Locate the cell with the specified text and output its [X, Y] center coordinate. 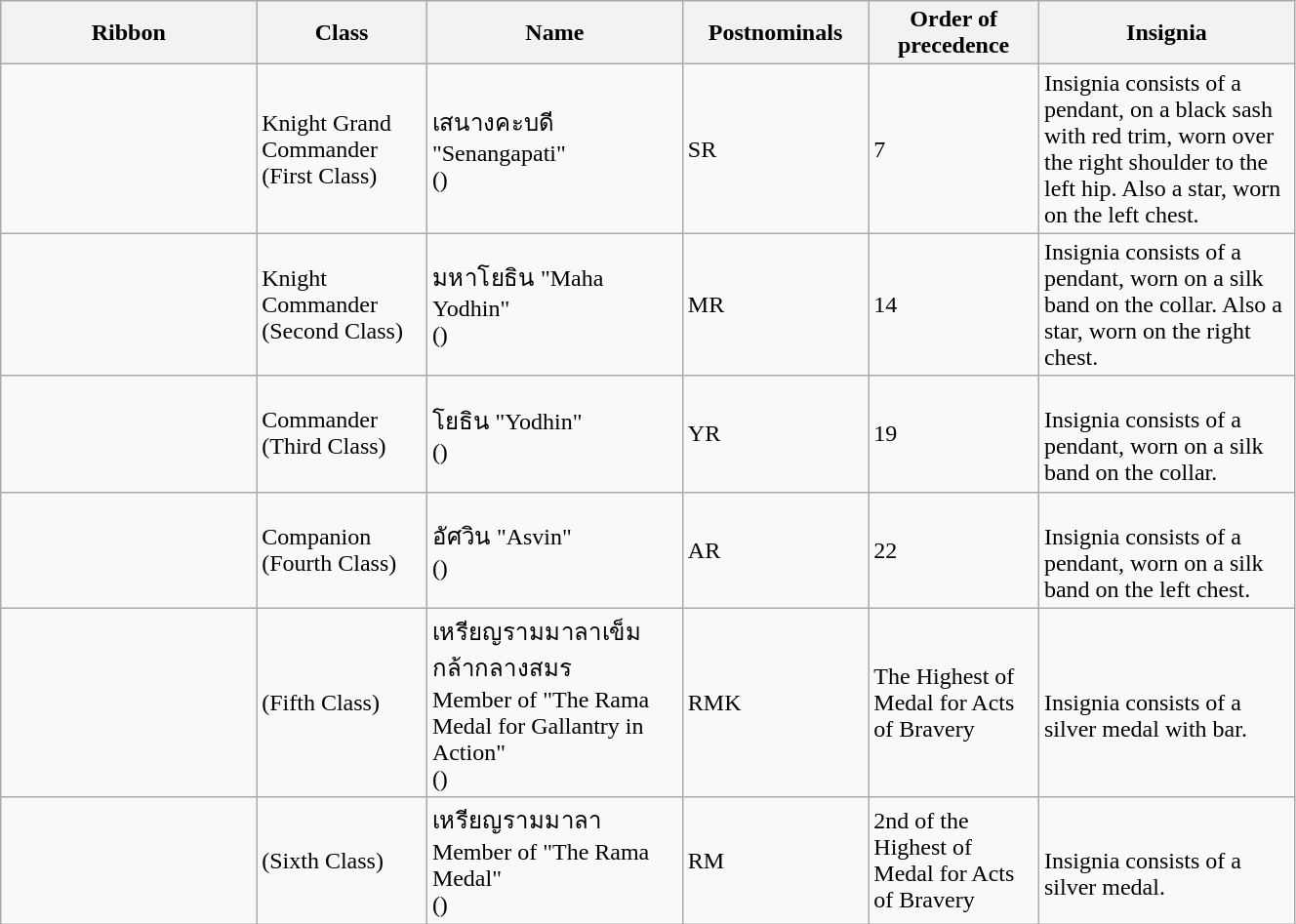
Class [342, 33]
Insignia consists of a silver medal. [1166, 861]
(Fifth Class) [342, 703]
Name [554, 33]
RMK [775, 703]
YR [775, 433]
Companion (Fourth Class) [342, 550]
MR [775, 304]
เหรียญรามมาลาเข็มกล้ากลางสมรMember of "The Rama Medal for Gallantry in Action"() [554, 703]
Order of precedence [954, 33]
22 [954, 550]
เหรียญรามมาลาMember of "The Rama Medal"() [554, 861]
7 [954, 148]
Commander (Third Class) [342, 433]
เสนางคะบดี "Senangapati"() [554, 148]
(Sixth Class) [342, 861]
2nd of the Highest of Medal for Acts of Bravery [954, 861]
Insignia consists of a pendant, on a black sash with red trim, worn over the right shoulder to the left hip. Also a star, worn on the left chest. [1166, 148]
Insignia [1166, 33]
Knight Grand Commander (First Class) [342, 148]
Insignia consists of a pendant, worn on a silk band on the collar. Also a star, worn on the right chest. [1166, 304]
มหาโยธิน "Maha Yodhin"() [554, 304]
The Highest of Medal for Acts of Bravery [954, 703]
Knight Commander (Second Class) [342, 304]
14 [954, 304]
19 [954, 433]
Insignia consists of a pendant, worn on a silk band on the collar. [1166, 433]
AR [775, 550]
SR [775, 148]
Postnominals [775, 33]
โยธิน "Yodhin"() [554, 433]
Insignia consists of a silver medal with bar. [1166, 703]
Insignia consists of a pendant, worn on a silk band on the left chest. [1166, 550]
อัศวิน "Asvin"() [554, 550]
RM [775, 861]
Ribbon [129, 33]
